Extract the (X, Y) coordinate from the center of the cell holding the provided text.  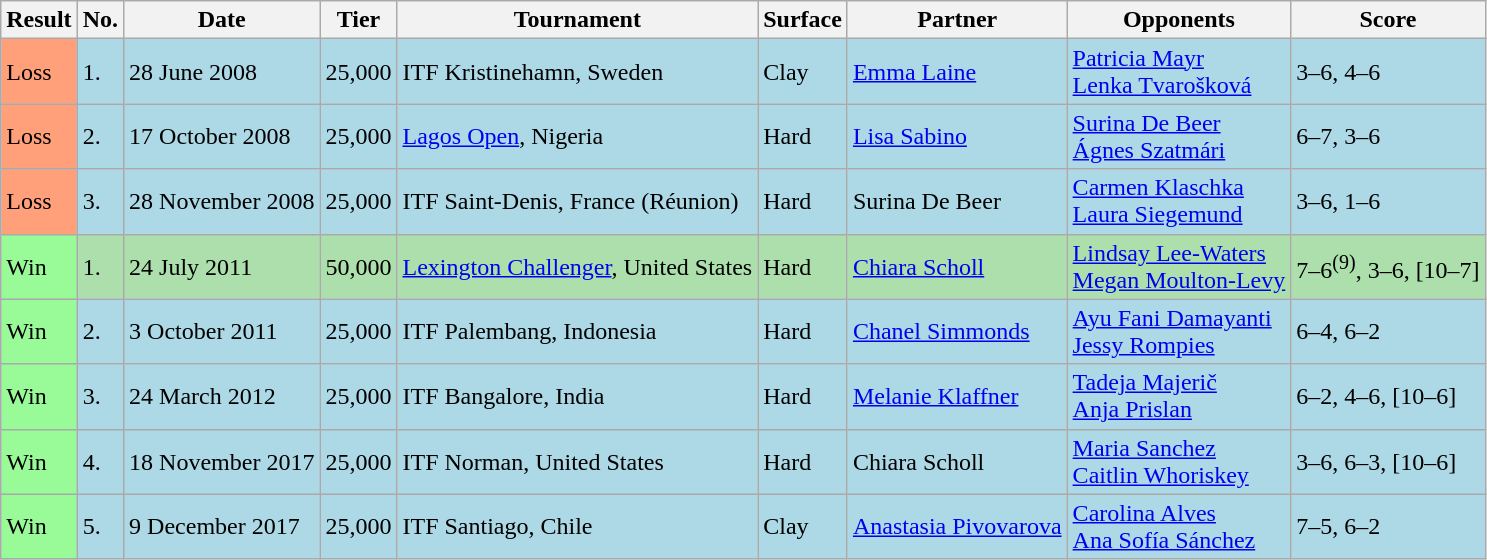
Maria Sanchez Caitlin Whoriskey (1179, 462)
Lagos Open, Nigeria (578, 136)
Tadeja Majerič Anja Prislan (1179, 396)
24 March 2012 (222, 396)
Result (39, 20)
Patricia Mayr Lenka Tvarošková (1179, 72)
6–7, 3–6 (1388, 136)
5. (100, 526)
Carmen Klaschka Laura Siegemund (1179, 202)
Melanie Klaffner (957, 396)
18 November 2017 (222, 462)
Lexington Challenger, United States (578, 266)
Chanel Simmonds (957, 332)
ITF Palembang, Indonesia (578, 332)
6–2, 4–6, [10–6] (1388, 396)
17 October 2008 (222, 136)
Lisa Sabino (957, 136)
Carolina Alves Ana Sofía Sánchez (1179, 526)
Surface (803, 20)
28 November 2008 (222, 202)
3 October 2011 (222, 332)
Surina De Beer Ágnes Szatmári (1179, 136)
3–6, 6–3, [10–6] (1388, 462)
6–4, 6–2 (1388, 332)
Lindsay Lee-Waters Megan Moulton-Levy (1179, 266)
Tier (358, 20)
ITF Bangalore, India (578, 396)
Date (222, 20)
3–6, 4–6 (1388, 72)
7–5, 6–2 (1388, 526)
Tournament (578, 20)
ITF Santiago, Chile (578, 526)
ITF Saint-Denis, France (Réunion) (578, 202)
Anastasia Pivovarova (957, 526)
3–6, 1–6 (1388, 202)
Surina De Beer (957, 202)
4. (100, 462)
Emma Laine (957, 72)
Score (1388, 20)
ITF Kristinehamn, Sweden (578, 72)
24 July 2011 (222, 266)
7–6(9), 3–6, [10–7] (1388, 266)
Ayu Fani Damayanti Jessy Rompies (1179, 332)
Opponents (1179, 20)
ITF Norman, United States (578, 462)
50,000 (358, 266)
28 June 2008 (222, 72)
9 December 2017 (222, 526)
No. (100, 20)
Partner (957, 20)
